Search for the cell housing the specified text and yield its [x, y] center coordinate. 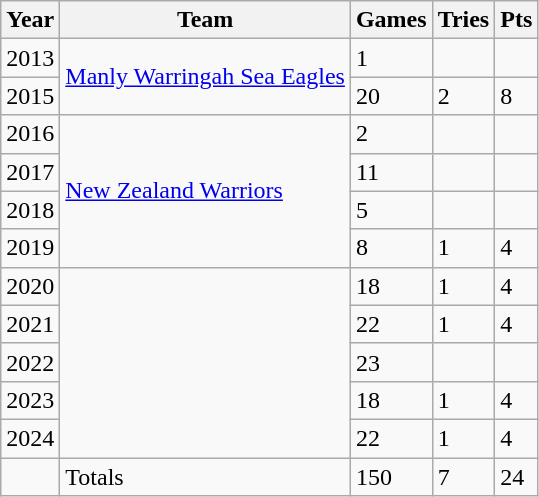
7 [464, 477]
Team [206, 20]
2022 [30, 362]
Manly Warringah Sea Eagles [206, 77]
2018 [30, 210]
New Zealand Warriors [206, 191]
23 [391, 362]
20 [391, 96]
Pts [516, 20]
Tries [464, 20]
2019 [30, 248]
11 [391, 172]
Games [391, 20]
2013 [30, 58]
2015 [30, 96]
150 [391, 477]
24 [516, 477]
2017 [30, 172]
5 [391, 210]
2020 [30, 286]
2024 [30, 438]
2023 [30, 400]
Year [30, 20]
2021 [30, 324]
2016 [30, 134]
Totals [206, 477]
